Return the (x, y) coordinate for the center point of the cell that contains the specified text.  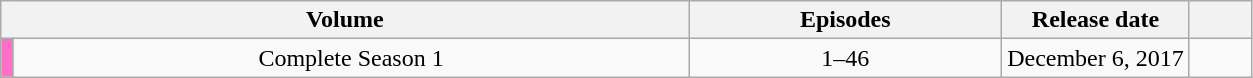
Release date (1096, 20)
Complete Season 1 (351, 58)
Volume (345, 20)
December 6, 2017 (1096, 58)
Episodes (846, 20)
1–46 (846, 58)
